Capture the cell that displays the provided text and extract its [X, Y] central coordinate. 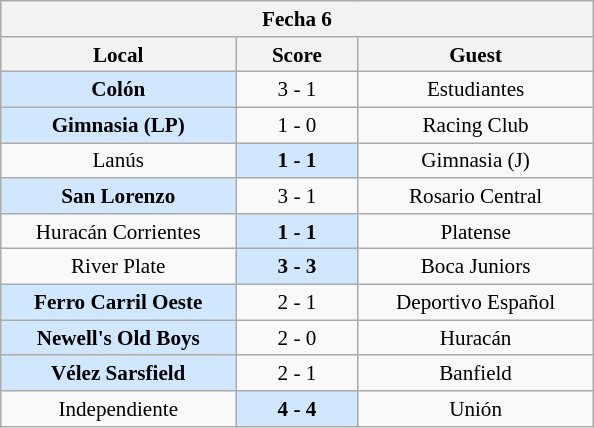
San Lorenzo [118, 196]
Estudiantes [476, 90]
Deportivo Español [476, 302]
Colón [118, 90]
Rosario Central [476, 196]
Banfield [476, 372]
Newell's Old Boys [118, 338]
Boca Juniors [476, 266]
Fecha 6 [297, 18]
Lanús [118, 160]
2 - 0 [297, 338]
4 - 4 [297, 408]
Huracán Corrientes [118, 230]
Unión [476, 408]
Racing Club [476, 124]
Gimnasia (J) [476, 160]
Score [297, 54]
Gimnasia (LP) [118, 124]
Huracán [476, 338]
Ferro Carril Oeste [118, 302]
Local [118, 54]
1 - 0 [297, 124]
3 - 3 [297, 266]
Guest [476, 54]
Independiente [118, 408]
Vélez Sarsfield [118, 372]
Platense [476, 230]
River Plate [118, 266]
